Output the (X, Y) coordinate of the center of the cell containing the given text.  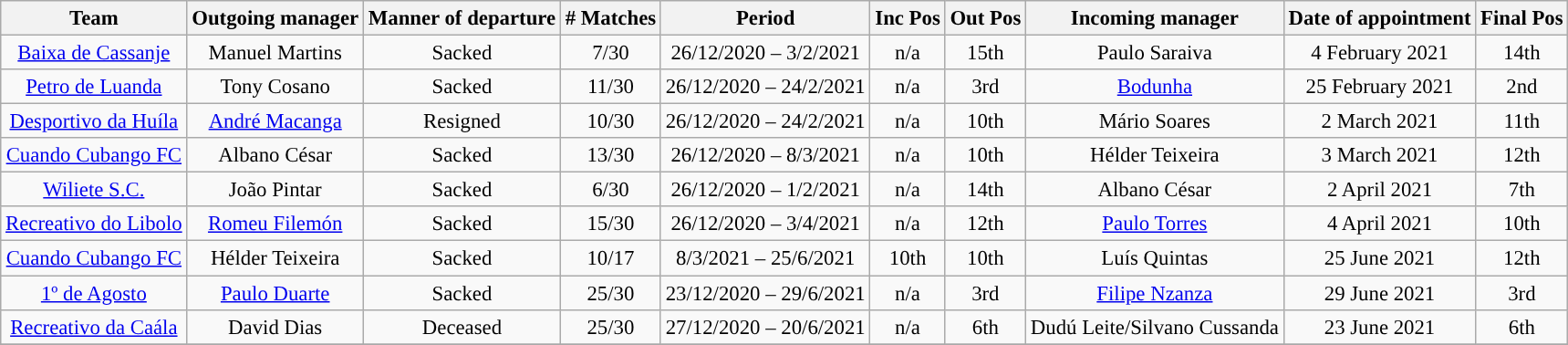
Luís Quintas (1155, 258)
Resigned (462, 121)
Romeu Filemón (275, 224)
11/30 (610, 87)
Tony Cosano (275, 87)
Bodunha (1155, 87)
2nd (1521, 87)
Manuel Martins (275, 53)
Period (765, 18)
Outgoing manager (275, 18)
David Dias (275, 327)
Paulo Duarte (275, 293)
26/12/2020 – 1/2/2021 (765, 190)
Mário Soares (1155, 121)
10/17 (610, 258)
Baixa de Cassanje (94, 53)
15th (985, 53)
4 April 2021 (1379, 224)
25 February 2021 (1379, 87)
15/30 (610, 224)
2 April 2021 (1379, 190)
Paulo Torres (1155, 224)
Paulo Saraiva (1155, 53)
29 June 2021 (1379, 293)
23/12/2020 – 29/6/2021 (765, 293)
25 June 2021 (1379, 258)
Team (94, 18)
Inc Pos (908, 18)
Manner of departure (462, 18)
Dudú Leite/Silvano Cussanda (1155, 327)
27/12/2020 – 20/6/2021 (765, 327)
Final Pos (1521, 18)
Filipe Nzanza (1155, 293)
# Matches (610, 18)
Wiliete S.C. (94, 190)
Incoming manager (1155, 18)
Desportivo da Huíla (94, 121)
26/12/2020 – 3/2/2021 (765, 53)
Deceased (462, 327)
3 March 2021 (1379, 155)
26/12/2020 – 8/3/2021 (765, 155)
23 June 2021 (1379, 327)
Out Pos (985, 18)
Petro de Luanda (94, 87)
10/30 (610, 121)
13/30 (610, 155)
26/12/2020 – 3/4/2021 (765, 224)
Date of appointment (1379, 18)
Recreativo da Caála (94, 327)
7th (1521, 190)
6/30 (610, 190)
2 March 2021 (1379, 121)
8/3/2021 – 25/6/2021 (765, 258)
Recreativo do Libolo (94, 224)
André Macanga (275, 121)
João Pintar (275, 190)
7/30 (610, 53)
4 February 2021 (1379, 53)
11th (1521, 121)
1º de Agosto (94, 293)
